Find where the given text appears and provide that cell's center as (X, Y) coordinate. 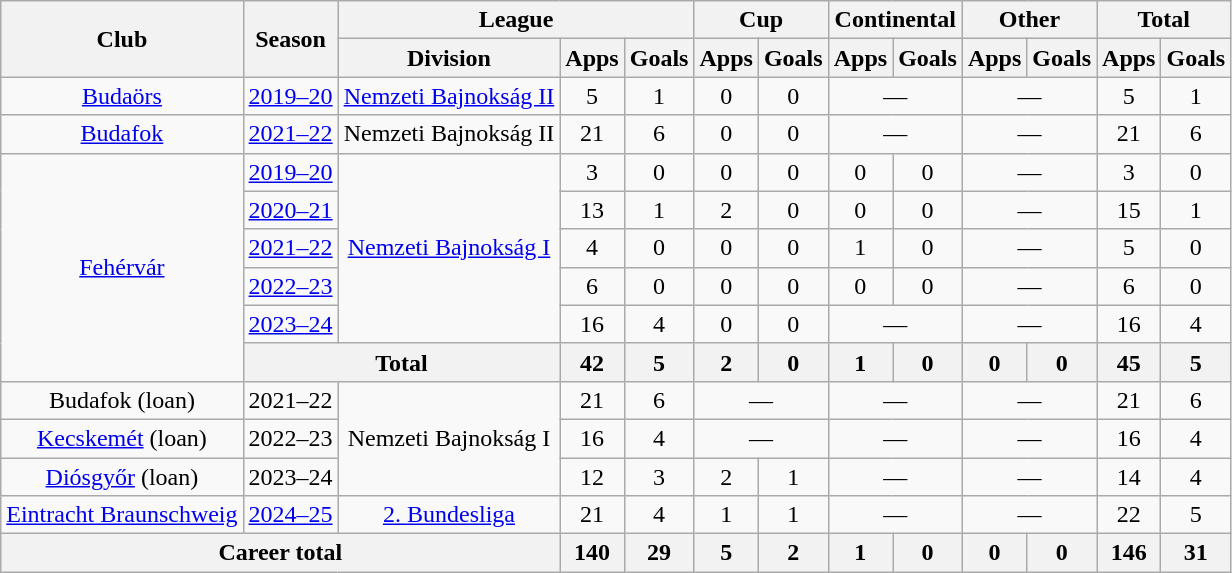
Career total (280, 553)
Eintracht Braunschweig (122, 515)
2024–25 (290, 515)
Cup (761, 20)
31 (1196, 553)
140 (592, 553)
Budaörs (122, 96)
Season (290, 39)
146 (1129, 553)
Continental (895, 20)
12 (592, 477)
14 (1129, 477)
15 (1129, 210)
Division (449, 58)
42 (592, 362)
29 (659, 553)
Budafok (loan) (122, 400)
22 (1129, 515)
2020–21 (290, 210)
Club (122, 39)
13 (592, 210)
Budafok (122, 134)
League (516, 20)
Diósgyőr (loan) (122, 477)
Other (1029, 20)
Kecskemét (loan) (122, 438)
45 (1129, 362)
Fehérvár (122, 267)
2. Bundesliga (449, 515)
